For the text-containing cell, return its midpoint in (X, Y) coordinate format. 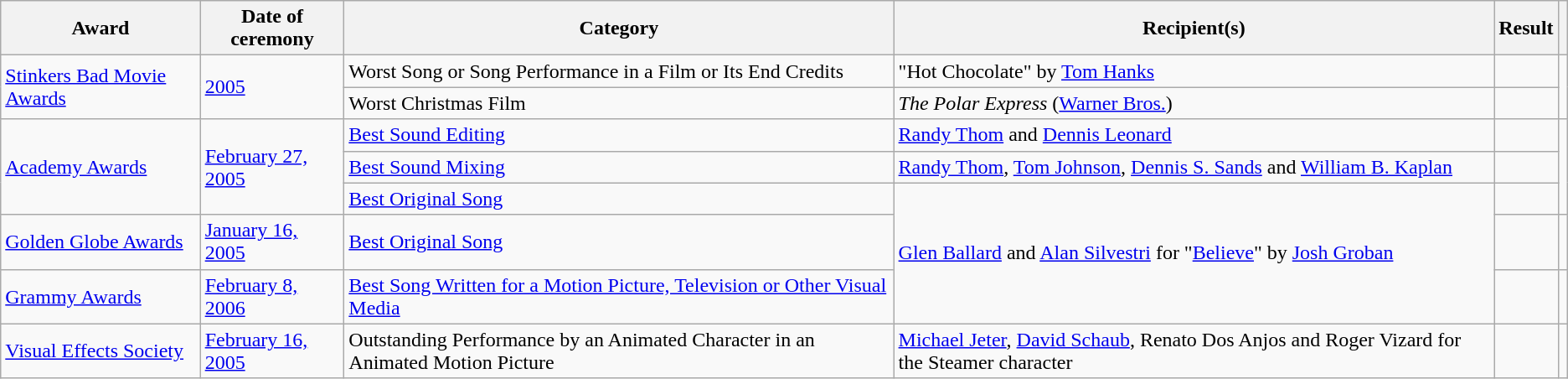
The Polar Express (Warner Bros.) (1194, 103)
Glen Ballard and Alan Silvestri for "Believe" by Josh Groban (1194, 253)
Grammy Awards (101, 297)
Randy Thom and Dennis Leonard (1194, 135)
Date of ceremony (272, 29)
February 8, 2006 (272, 297)
January 16, 2005 (272, 241)
Result (1526, 29)
Best Sound Editing (619, 135)
February 16, 2005 (272, 350)
Worst Song or Song Performance in a Film or Its End Credits (619, 71)
Golden Globe Awards (101, 241)
Best Sound Mixing (619, 167)
Randy Thom, Tom Johnson, Dennis S. Sands and William B. Kaplan (1194, 167)
Worst Christmas Film (619, 103)
Outstanding Performance by an Animated Character in an Animated Motion Picture (619, 350)
Stinkers Bad Movie Awards (101, 87)
Category (619, 29)
2005 (272, 87)
Recipient(s) (1194, 29)
Michael Jeter, David Schaub, Renato Dos Anjos and Roger Vizard for the Steamer character (1194, 350)
February 27, 2005 (272, 167)
Best Song Written for a Motion Picture, Television or Other Visual Media (619, 297)
"Hot Chocolate" by Tom Hanks (1194, 71)
Academy Awards (101, 167)
Award (101, 29)
Visual Effects Society (101, 350)
